Determine the [x, y] coordinate at the center of the cell enclosing the given text.  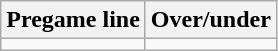
Pregame line [74, 20]
Over/under [210, 20]
